Output the [x, y] coordinate of the center of the cell containing the given text.  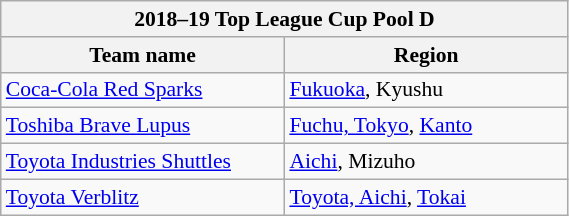
Region [426, 55]
Aichi, Mizuho [426, 162]
Toyota Industries Shuttles [143, 162]
Coca-Cola Red Sparks [143, 90]
Fukuoka, Kyushu [426, 90]
Toyota Verblitz [143, 197]
Toshiba Brave Lupus [143, 126]
Toyota, Aichi, Tokai [426, 197]
Team name [143, 55]
2018–19 Top League Cup Pool D [284, 19]
Fuchu, Tokyo, Kanto [426, 126]
